Pinpoint the cell where the given text exists, returning its [X, Y] midpoint coordinate. 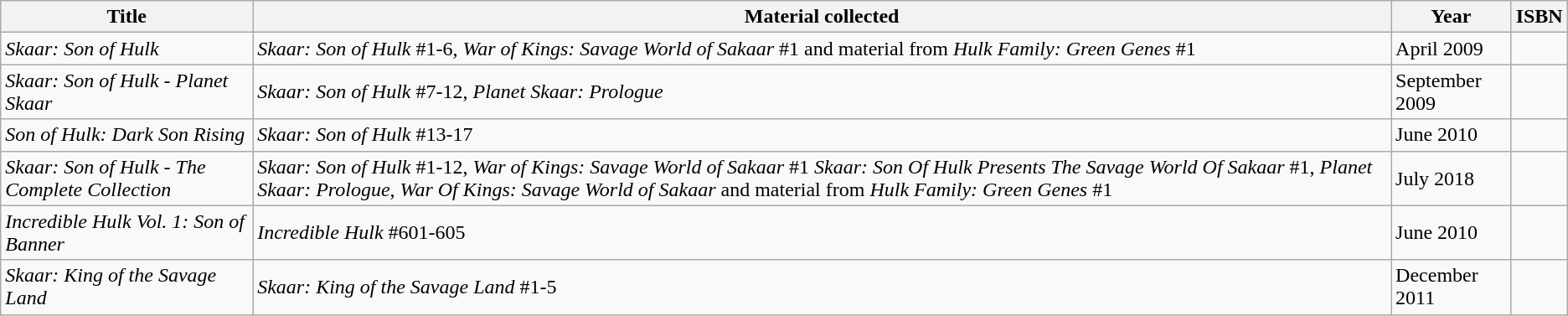
Skaar: Son of Hulk #7-12, Planet Skaar: Prologue [823, 92]
December 2011 [1452, 287]
Incredible Hulk Vol. 1: Son of Banner [127, 233]
Skaar: Son of Hulk - The Complete Collection [127, 178]
Skaar: King of the Savage Land [127, 287]
ISBN [1540, 17]
Incredible Hulk #601-605 [823, 233]
Skaar: Son of Hulk - Planet Skaar [127, 92]
Skaar: King of the Savage Land #1-5 [823, 287]
April 2009 [1452, 49]
Title [127, 17]
Skaar: Son of Hulk [127, 49]
Skaar: Son of Hulk #13-17 [823, 135]
September 2009 [1452, 92]
Material collected [823, 17]
Son of Hulk: Dark Son Rising [127, 135]
July 2018 [1452, 178]
Year [1452, 17]
Skaar: Son of Hulk #1-6, War of Kings: Savage World of Sakaar #1 and material from Hulk Family: Green Genes #1 [823, 49]
